Output the (x, y) coordinate of the center of the cell containing the given text.  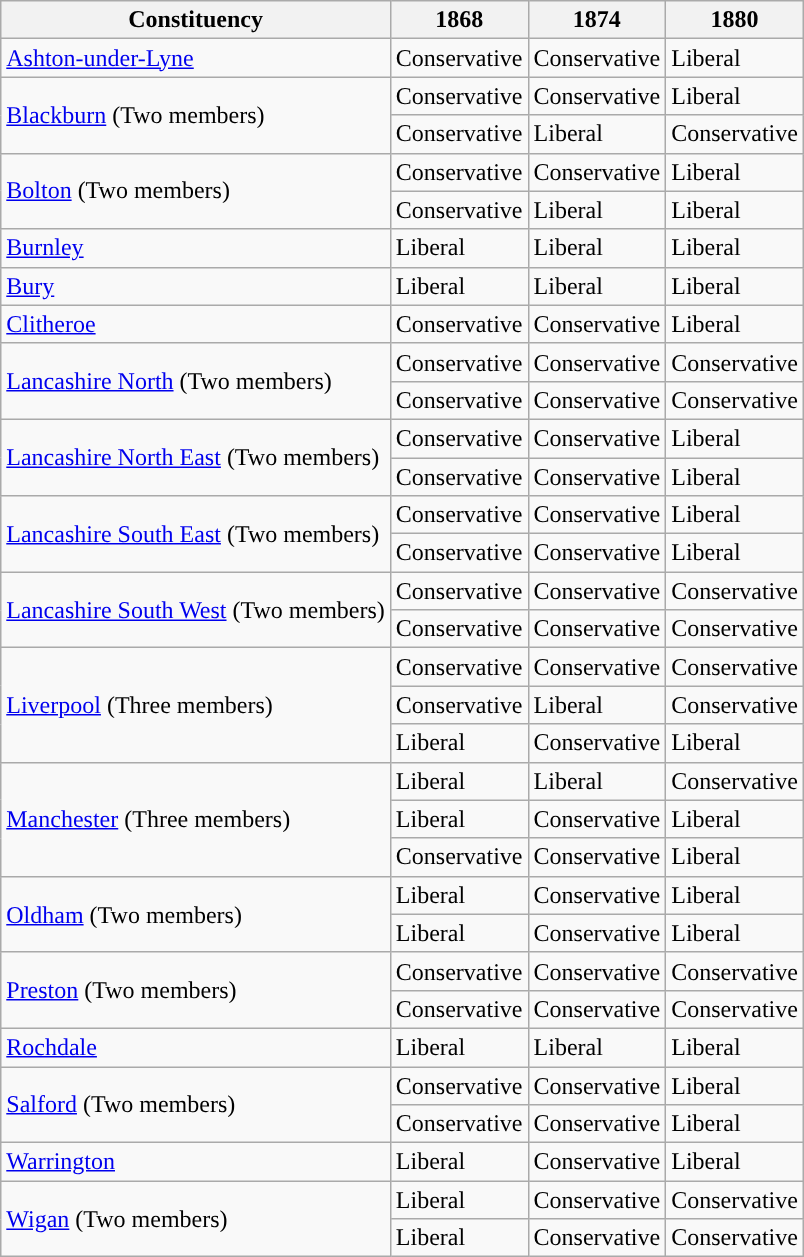
Constituency (196, 20)
Lancashire North (Two members) (196, 381)
Blackburn (Two members) (196, 115)
Clitheroe (196, 324)
Bolton (Two members) (196, 191)
Burnley (196, 248)
1868 (459, 20)
Lancashire South East (Two members) (196, 534)
Ashton-under-Lyne (196, 58)
Salford (Two members) (196, 1104)
Oldham (Two members) (196, 914)
Preston (Two members) (196, 990)
Liverpool (Three members) (196, 705)
Warrington (196, 1162)
Bury (196, 286)
1880 (735, 20)
Lancashire South West (Two members) (196, 610)
1874 (597, 20)
Rochdale (196, 1047)
Wigan (Two members) (196, 1219)
Lancashire North East (Two members) (196, 457)
Manchester (Three members) (196, 819)
